Capture the cell that displays the provided text and extract its [x, y] central coordinate. 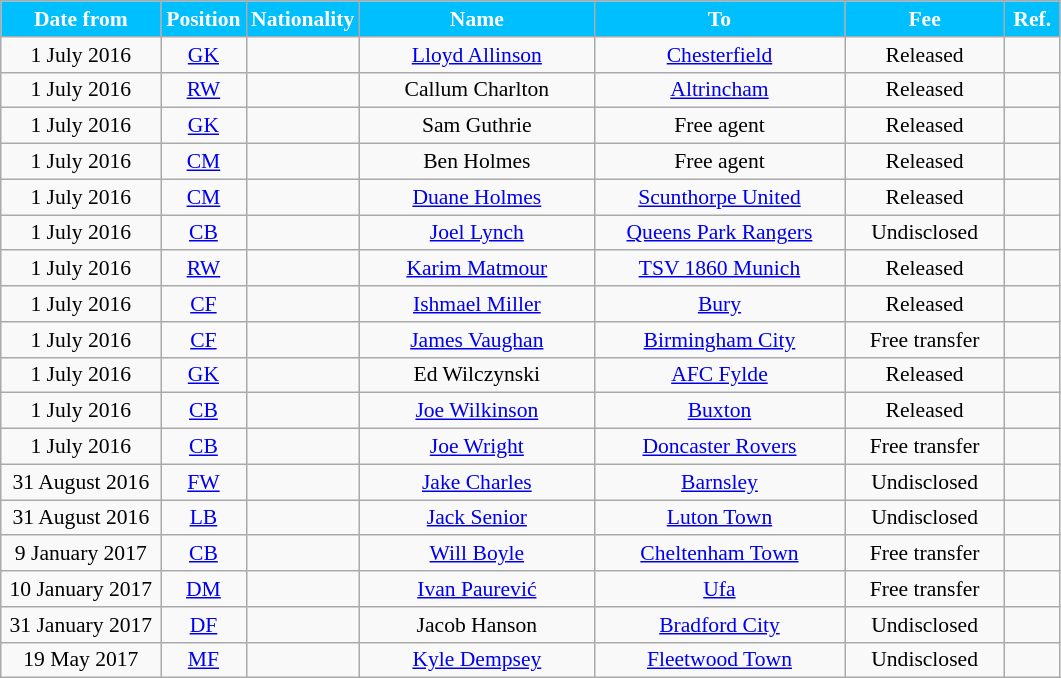
9 January 2017 [81, 554]
Lloyd Allinson [476, 55]
Joe Wright [476, 447]
Barnsley [719, 482]
Position [204, 19]
Birmingham City [719, 340]
Ivan Paurević [476, 589]
LB [204, 518]
10 January 2017 [81, 589]
Duane Holmes [476, 197]
MF [204, 660]
Bradford City [719, 625]
Ufa [719, 589]
Cheltenham Town [719, 554]
DM [204, 589]
Buxton [719, 411]
Fleetwood Town [719, 660]
Will Boyle [476, 554]
Callum Charlton [476, 90]
Karim Matmour [476, 269]
Joe Wilkinson [476, 411]
James Vaughan [476, 340]
Sam Guthrie [476, 126]
Date from [81, 19]
Ed Wilczynski [476, 375]
DF [204, 625]
Joel Lynch [476, 233]
Chesterfield [719, 55]
Kyle Dempsey [476, 660]
Doncaster Rovers [719, 447]
Ref. [1032, 19]
Jake Charles [476, 482]
Fee [925, 19]
Altrincham [719, 90]
AFC Fylde [719, 375]
Nationality [302, 19]
Jacob Hanson [476, 625]
FW [204, 482]
19 May 2017 [81, 660]
To [719, 19]
TSV 1860 Munich [719, 269]
Bury [719, 304]
Scunthorpe United [719, 197]
31 January 2017 [81, 625]
Luton Town [719, 518]
Queens Park Rangers [719, 233]
Jack Senior [476, 518]
Name [476, 19]
Ishmael Miller [476, 304]
Ben Holmes [476, 162]
